Determine the (X, Y) coordinate at the center of the cell enclosing the given text.  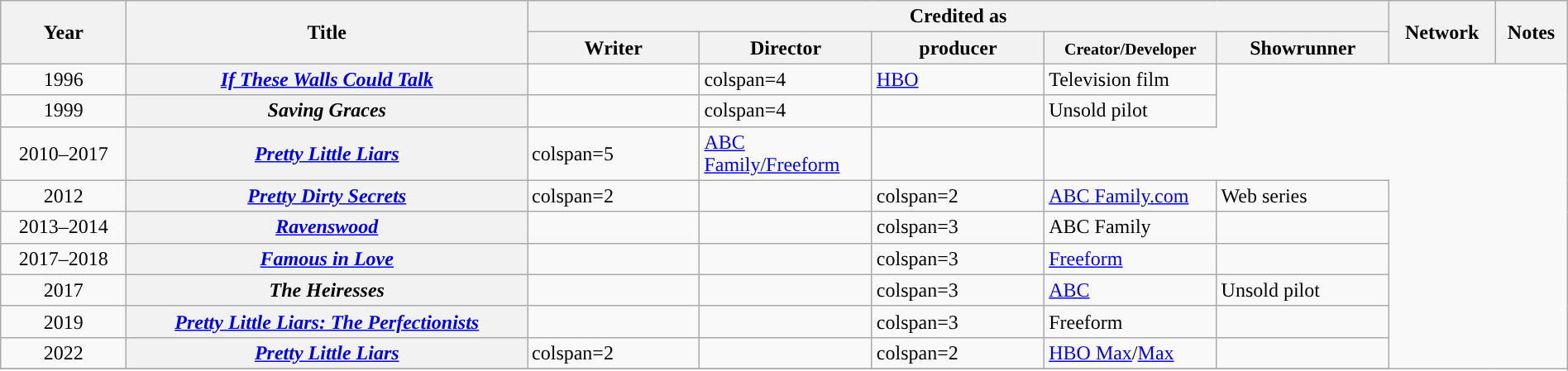
Writer (614, 48)
1996 (64, 79)
Network (1441, 32)
Year (64, 32)
producer (958, 48)
ABC Family/Freeform (786, 154)
2017 (64, 290)
2022 (64, 353)
Showrunner (1303, 48)
Credited as (958, 17)
Famous in Love (327, 259)
Creator/Developer (1131, 48)
ABC Family.com (1131, 196)
2010–2017 (64, 154)
ABC (1131, 290)
Notes (1532, 32)
Ravenswood (327, 227)
Web series (1303, 196)
ABC Family (1131, 227)
Director (786, 48)
1999 (64, 111)
HBO (958, 79)
colspan=5 (614, 154)
2012 (64, 196)
Title (327, 32)
Pretty Dirty Secrets (327, 196)
HBO Max/Max (1131, 353)
Saving Graces (327, 111)
2017–2018 (64, 259)
Television film (1131, 79)
2019 (64, 321)
2013–2014 (64, 227)
If These Walls Could Talk (327, 79)
The Heiresses (327, 290)
Pretty Little Liars: The Perfectionists (327, 321)
